Locate the cell with the specified text and output its (x, y) center coordinate. 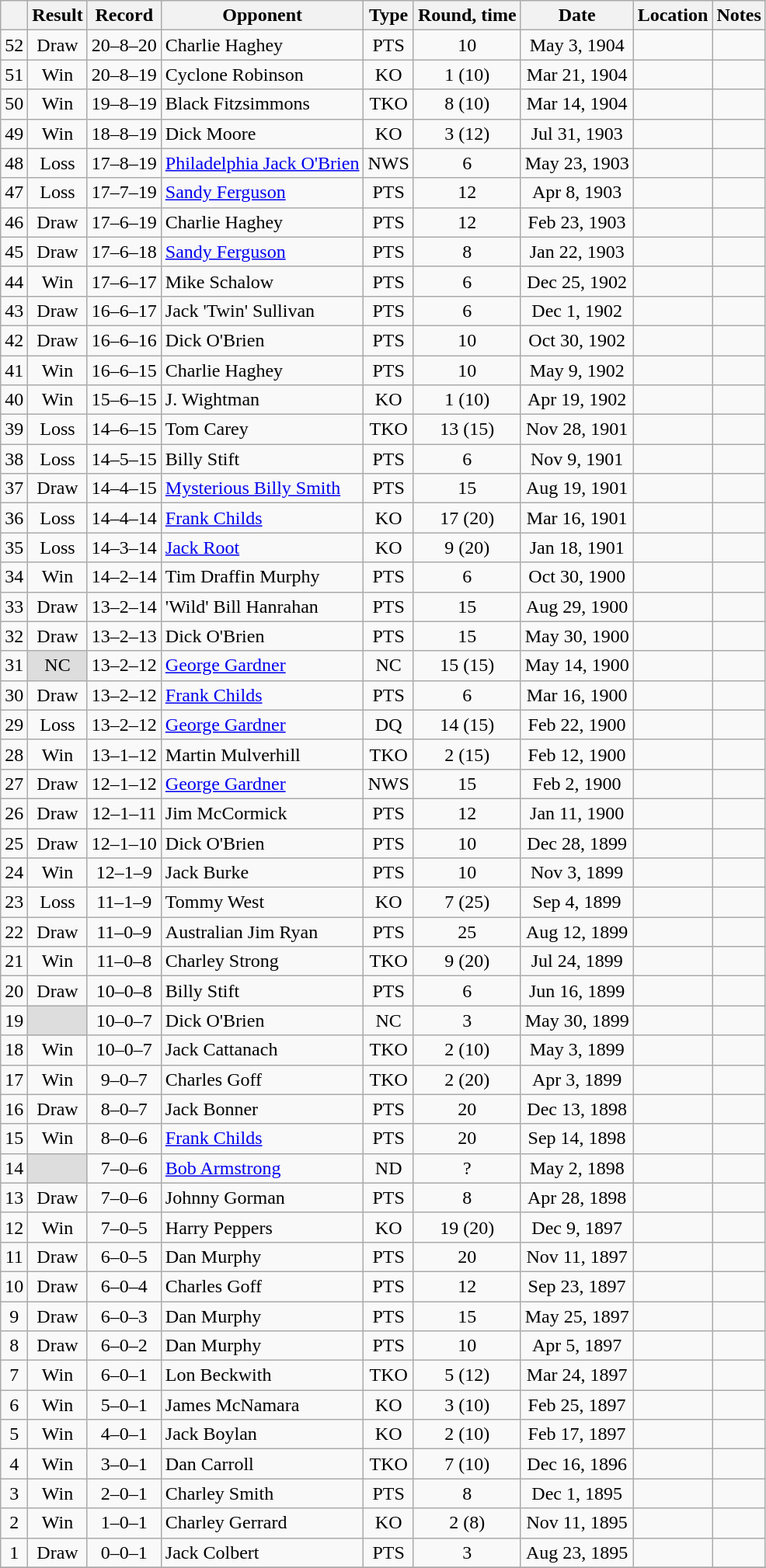
5 (12) (467, 1375)
Dan Carroll (263, 1464)
15 (15) (467, 666)
0–0–1 (124, 1552)
Location (673, 16)
Cyclone Robinson (263, 75)
14–3–14 (124, 548)
ND (388, 1168)
Johnny Gorman (263, 1198)
31 (14, 666)
6–0–4 (124, 1286)
3 (10) (467, 1405)
17 (20) (467, 518)
Dec 9, 1897 (576, 1227)
Sep 4, 1899 (576, 902)
4 (14, 1464)
17 (14, 1080)
DQ (388, 725)
12–1–9 (124, 873)
Jim McCormick (263, 813)
Dec 28, 1899 (576, 843)
Apr 19, 1902 (576, 400)
11 (14, 1257)
51 (14, 75)
9–0–7 (124, 1080)
26 (14, 813)
Round, time (467, 16)
1–0–1 (124, 1523)
Apr 8, 1903 (576, 193)
May 30, 1900 (576, 636)
Feb 17, 1897 (576, 1434)
2 (15) (467, 754)
Notes (739, 16)
Tim Draffin Murphy (263, 577)
Aug 23, 1895 (576, 1552)
20–8–20 (124, 45)
Aug 19, 1901 (576, 488)
'Wild' Bill Hanrahan (263, 607)
35 (14, 548)
Dec 13, 1898 (576, 1109)
2 (20) (467, 1080)
May 14, 1900 (576, 666)
Jul 24, 1899 (576, 961)
5–0–1 (124, 1405)
Jan 22, 1903 (576, 252)
Jack Root (263, 548)
44 (14, 281)
2 (14, 1523)
Opponent (263, 16)
Harry Peppers (263, 1227)
3–0–1 (124, 1464)
17–7–19 (124, 193)
Charley Gerrard (263, 1523)
Aug 12, 1899 (576, 932)
43 (14, 311)
24 (14, 873)
11–0–8 (124, 961)
8 (10) (467, 104)
3 (12) (467, 134)
May 23, 1903 (576, 163)
38 (14, 459)
Feb 25, 1897 (576, 1405)
49 (14, 134)
19 (14, 1020)
Mar 16, 1900 (576, 695)
May 25, 1897 (576, 1316)
8–0–7 (124, 1109)
Apr 3, 1899 (576, 1080)
7 (25) (467, 902)
42 (14, 340)
7 (10) (467, 1464)
14–5–15 (124, 459)
19–8–19 (124, 104)
18 (14, 1050)
32 (14, 636)
12–1–12 (124, 784)
10–0–8 (124, 991)
Oct 30, 1902 (576, 340)
14 (15) (467, 725)
13–2–13 (124, 636)
27 (14, 784)
J. Wightman (263, 400)
Mar 21, 1904 (576, 75)
17–8–19 (124, 163)
May 9, 1902 (576, 370)
6–0–5 (124, 1257)
Lon Beckwith (263, 1375)
6–0–3 (124, 1316)
? (467, 1168)
Mar 16, 1901 (576, 518)
James McNamara (263, 1405)
7 (14, 1375)
Mysterious Billy Smith (263, 488)
May 3, 1899 (576, 1050)
Jun 16, 1899 (576, 991)
11–0–9 (124, 932)
Jack Bonner (263, 1109)
Charley Smith (263, 1493)
Martin Mulverhill (263, 754)
34 (14, 577)
13–1–12 (124, 754)
Jan 11, 1900 (576, 813)
Dick Moore (263, 134)
41 (14, 370)
9 (14, 1316)
Record (124, 16)
Nov 9, 1901 (576, 459)
Sep 14, 1898 (576, 1139)
40 (14, 400)
Jack Cattanach (263, 1050)
Black Fitzsimmons (263, 104)
4–0–1 (124, 1434)
14 (14, 1168)
17–6–17 (124, 281)
Charley Strong (263, 961)
47 (14, 193)
May 30, 1899 (576, 1020)
Jack 'Twin' Sullivan (263, 311)
Apr 28, 1898 (576, 1198)
45 (14, 252)
1 (14, 1552)
Feb 22, 1900 (576, 725)
8–0–6 (124, 1139)
Date (576, 16)
7–0–5 (124, 1227)
Aug 29, 1900 (576, 607)
29 (14, 725)
Jack Colbert (263, 1552)
Jul 31, 1903 (576, 134)
Result (57, 16)
52 (14, 45)
May 3, 1904 (576, 45)
Australian Jim Ryan (263, 932)
33 (14, 607)
Dec 1, 1895 (576, 1493)
Nov 11, 1897 (576, 1257)
48 (14, 163)
39 (14, 429)
14–4–15 (124, 488)
14–6–15 (124, 429)
Jack Burke (263, 873)
Jan 18, 1901 (576, 548)
Oct 30, 1900 (576, 577)
12–1–11 (124, 813)
May 2, 1898 (576, 1168)
Dec 25, 1902 (576, 281)
Feb 2, 1900 (576, 784)
13 (15) (467, 429)
Philadelphia Jack O'Brien (263, 163)
2–0–1 (124, 1493)
11–1–9 (124, 902)
20–8–19 (124, 75)
16–6–16 (124, 340)
37 (14, 488)
50 (14, 104)
14–4–14 (124, 518)
Dec 1, 1902 (576, 311)
Feb 23, 1903 (576, 222)
Nov 3, 1899 (576, 873)
19 (20) (467, 1227)
Jack Boylan (263, 1434)
13–2–14 (124, 607)
Mar 24, 1897 (576, 1375)
Tom Carey (263, 429)
Type (388, 16)
22 (14, 932)
5 (14, 1434)
Bob Armstrong (263, 1168)
28 (14, 754)
Mar 14, 1904 (576, 104)
16–6–17 (124, 311)
Dec 16, 1896 (576, 1464)
17–6–18 (124, 252)
30 (14, 695)
16 (14, 1109)
6–0–1 (124, 1375)
23 (14, 902)
21 (14, 961)
17–6–19 (124, 222)
36 (14, 518)
6–0–2 (124, 1346)
Sep 23, 1897 (576, 1286)
Nov 11, 1895 (576, 1523)
12–1–10 (124, 843)
13 (14, 1198)
16–6–15 (124, 370)
Apr 5, 1897 (576, 1346)
Tommy West (263, 902)
2 (8) (467, 1523)
Nov 28, 1901 (576, 429)
Mike Schalow (263, 281)
46 (14, 222)
15–6–15 (124, 400)
14–2–14 (124, 577)
18–8–19 (124, 134)
Feb 12, 1900 (576, 754)
